Capture the cell that displays the provided text and extract its [X, Y] central coordinate. 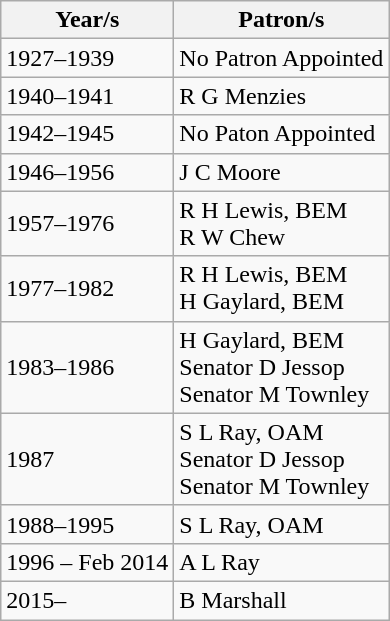
Year/s [88, 20]
1957–1976 [88, 224]
1940–1941 [88, 96]
R H Lewis, BEMR W Chew [282, 224]
1983–1986 [88, 367]
2015– [88, 600]
1988–1995 [88, 524]
S L Ray, OAMSenator D JessopSenator M Townley [282, 459]
1987 [88, 459]
Patron/s [282, 20]
1977–1982 [88, 288]
No Patron Appointed [282, 58]
1996 – Feb 2014 [88, 562]
No Paton Appointed [282, 134]
1942–1945 [88, 134]
R H Lewis, BEMH Gaylard, BEM [282, 288]
1927–1939 [88, 58]
H Gaylard, BEMSenator D JessopSenator M Townley [282, 367]
J C Moore [282, 172]
A L Ray [282, 562]
R G Menzies [282, 96]
B Marshall [282, 600]
1946–1956 [88, 172]
S L Ray, OAM [282, 524]
